Identify which cell holds the provided text, then report its [X, Y] central coordinate. 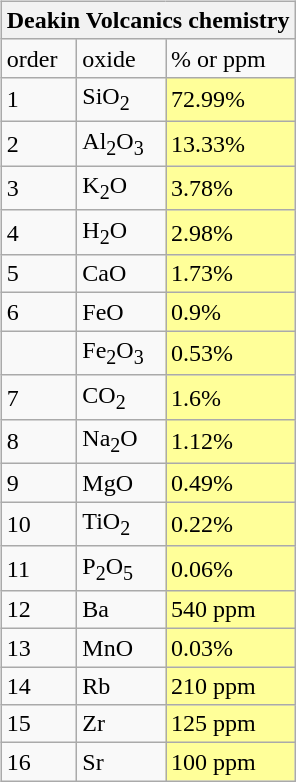
16 [39, 762]
TiO2 [122, 524]
14 [39, 686]
Sr [122, 762]
9 [39, 483]
Ba [122, 610]
K2O [122, 188]
0.22% [230, 524]
0.49% [230, 483]
CO2 [122, 397]
Na2O [122, 442]
1 [39, 99]
1.12% [230, 442]
Rb [122, 686]
6 [39, 312]
10 [39, 524]
125 ppm [230, 724]
Fe2O3 [122, 353]
13.33% [230, 144]
8 [39, 442]
MgO [122, 483]
MnO [122, 648]
Deakin Volcanics chemistry [148, 20]
12 [39, 610]
0.06% [230, 568]
CaO [122, 274]
1.6% [230, 397]
% or ppm [230, 58]
3.78% [230, 188]
Zr [122, 724]
4 [39, 232]
H2O [122, 232]
0.03% [230, 648]
Al2O3 [122, 144]
2.98% [230, 232]
FeO [122, 312]
72.99% [230, 99]
5 [39, 274]
0.9% [230, 312]
1.73% [230, 274]
15 [39, 724]
7 [39, 397]
oxide [122, 58]
540 ppm [230, 610]
3 [39, 188]
order [39, 58]
100 ppm [230, 762]
2 [39, 144]
13 [39, 648]
0.53% [230, 353]
210 ppm [230, 686]
11 [39, 568]
P2O5 [122, 568]
SiO2 [122, 99]
